Provide the [X, Y] coordinate of the cell's center where the given text is located.  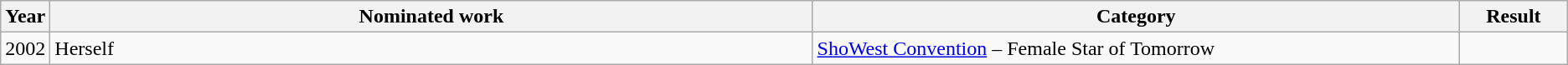
Year [25, 17]
Herself [431, 48]
Nominated work [431, 17]
2002 [25, 48]
ShoWest Convention – Female Star of Tomorrow [1136, 48]
Result [1514, 17]
Category [1136, 17]
